Search for the cell housing the specified text and yield its [X, Y] center coordinate. 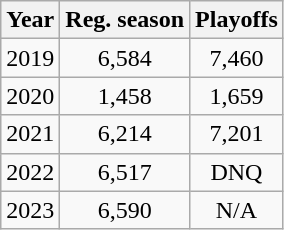
6,584 [125, 58]
N/A [237, 210]
2020 [30, 96]
1,458 [125, 96]
6,517 [125, 172]
2022 [30, 172]
2021 [30, 134]
2019 [30, 58]
7,201 [237, 134]
2023 [30, 210]
1,659 [237, 96]
6,214 [125, 134]
6,590 [125, 210]
Year [30, 20]
Reg. season [125, 20]
DNQ [237, 172]
7,460 [237, 58]
Playoffs [237, 20]
